Extract the [x, y] coordinate from the center of the cell holding the provided text.  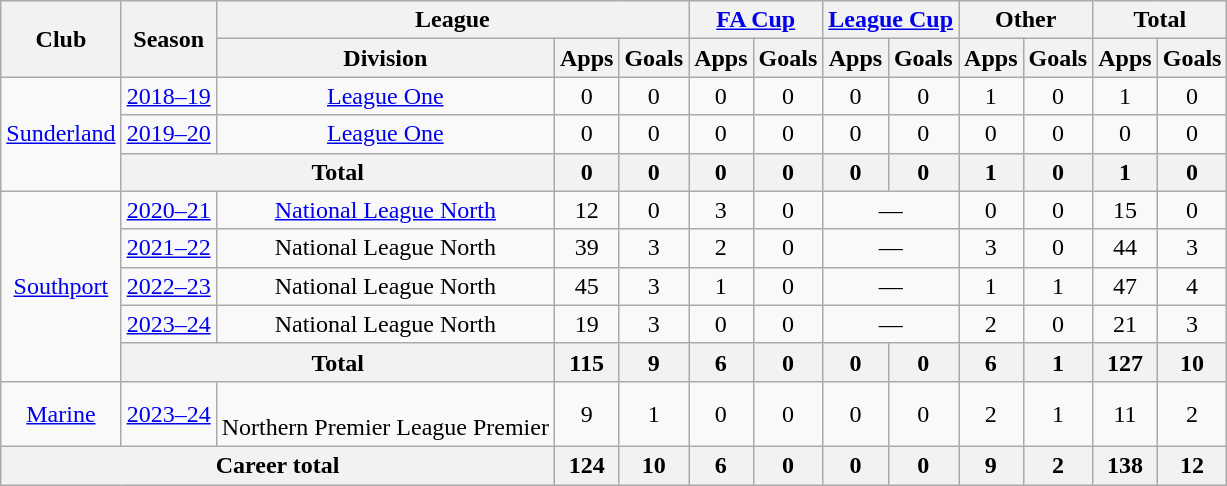
47 [1125, 286]
Division [385, 58]
Season [168, 39]
League Cup [891, 20]
FA Cup [756, 20]
21 [1125, 324]
Other [1026, 20]
138 [1125, 465]
Southport [61, 286]
44 [1125, 248]
Northern Premier League Premier [385, 414]
Club [61, 39]
15 [1125, 210]
2018–19 [168, 96]
2021–22 [168, 248]
39 [586, 248]
115 [586, 362]
124 [586, 465]
19 [586, 324]
League [452, 20]
4 [1192, 286]
Sunderland [61, 134]
2019–20 [168, 134]
11 [1125, 414]
2022–23 [168, 286]
127 [1125, 362]
Marine [61, 414]
2020–21 [168, 210]
45 [586, 286]
Career total [278, 465]
